Determine the (x, y) coordinate at the center of the cell enclosing the given text.  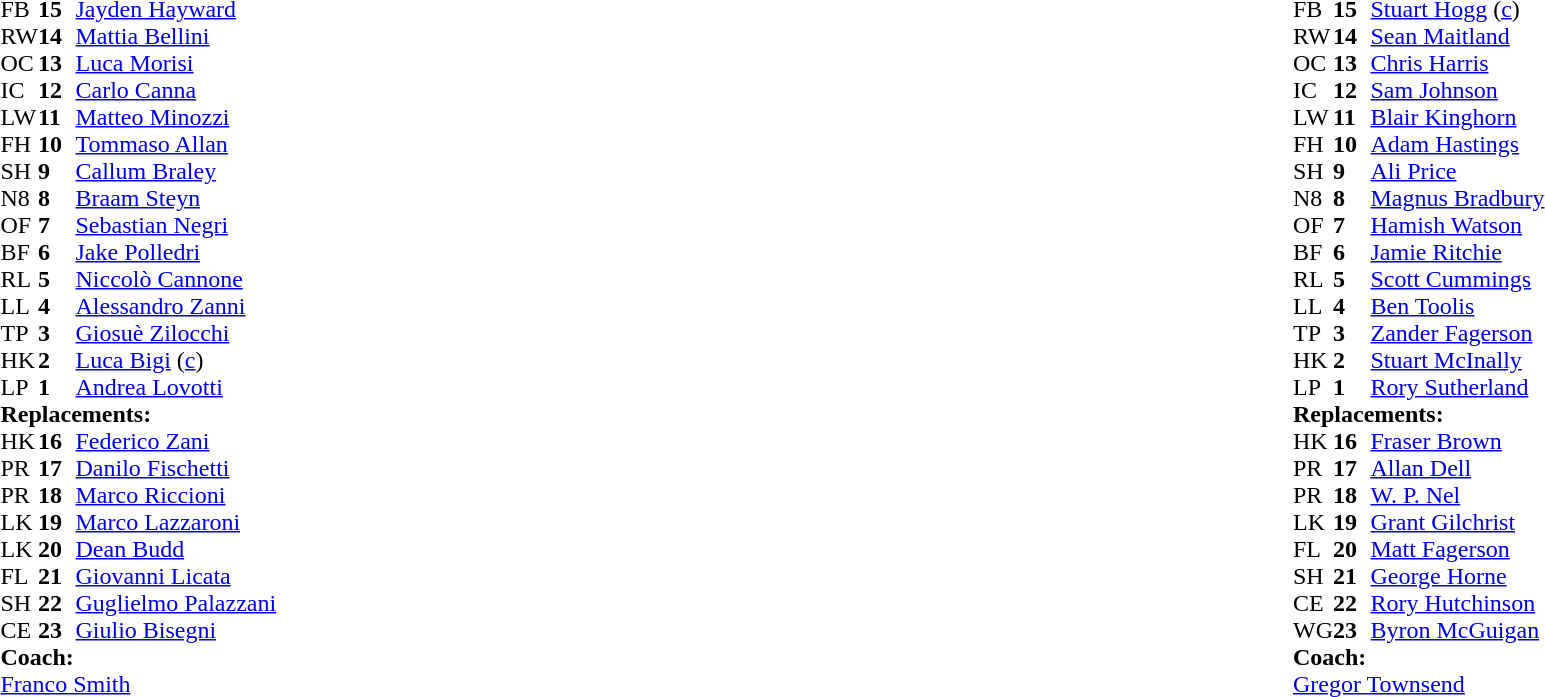
Luca Bigi (c) (176, 360)
Matt Fagerson (1457, 550)
Dean Budd (176, 550)
Andrea Lovotti (176, 388)
Hamish Watson (1457, 226)
Franco Smith (138, 684)
Jamie Ritchie (1457, 252)
Marco Lazzaroni (176, 522)
Sean Maitland (1457, 36)
Danilo Fischetti (176, 468)
Zander Fagerson (1457, 334)
Guglielmo Palazzani (176, 604)
W. P. Nel (1457, 496)
Rory Hutchinson (1457, 604)
Magnus Bradbury (1457, 198)
Tommaso Allan (176, 144)
Carlo Canna (176, 90)
WG (1313, 630)
Giulio Bisegni (176, 630)
Fraser Brown (1457, 442)
Alessandro Zanni (176, 306)
George Horne (1457, 576)
Marco Riccioni (176, 496)
Blair Kinghorn (1457, 118)
Ben Toolis (1457, 306)
Sam Johnson (1457, 90)
Grant Gilchrist (1457, 522)
Luca Morisi (176, 64)
Niccolò Cannone (176, 280)
Giosuè Zilocchi (176, 334)
Federico Zani (176, 442)
Jake Polledri (176, 252)
Chris Harris (1457, 64)
Mattia Bellini (176, 36)
Matteo Minozzi (176, 118)
Stuart McInally (1457, 360)
Braam Steyn (176, 198)
Sebastian Negri (176, 226)
Byron McGuigan (1457, 630)
Adam Hastings (1457, 144)
Allan Dell (1457, 468)
Ali Price (1457, 172)
Gregor Townsend (1418, 684)
Scott Cummings (1457, 280)
Giovanni Licata (176, 576)
Callum Braley (176, 172)
Rory Sutherland (1457, 388)
